Pinpoint the cell where the given text exists, returning its [x, y] midpoint coordinate. 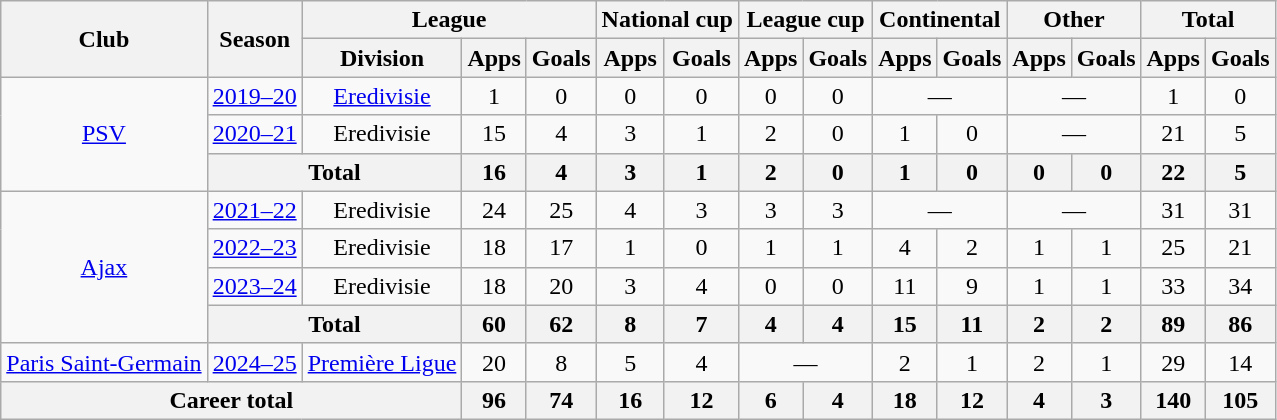
140 [1173, 400]
34 [1240, 286]
2020–21 [254, 134]
89 [1173, 324]
60 [494, 324]
105 [1240, 400]
2022–23 [254, 248]
2024–25 [254, 362]
Club [104, 39]
Continental [940, 20]
29 [1173, 362]
96 [494, 400]
86 [1240, 324]
62 [561, 324]
2019–20 [254, 96]
2023–24 [254, 286]
Ajax [104, 267]
Season [254, 39]
17 [561, 248]
6 [770, 400]
7 [701, 324]
Paris Saint-Germain [104, 362]
24 [494, 210]
National cup [667, 20]
Division [382, 58]
League cup [805, 20]
22 [1173, 172]
2021–22 [254, 210]
9 [972, 286]
Other [1074, 20]
PSV [104, 134]
Career total [232, 400]
74 [561, 400]
Première Ligue [382, 362]
14 [1240, 362]
33 [1173, 286]
League [449, 20]
